Search for the cell housing the specified text and yield its [X, Y] center coordinate. 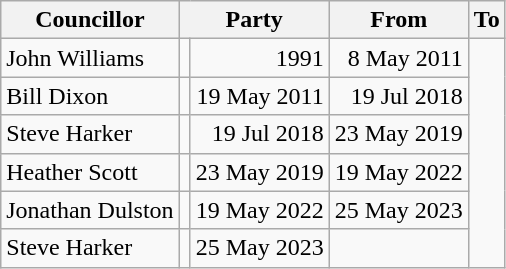
From [398, 20]
1991 [260, 58]
Bill Dixon [90, 96]
To [486, 20]
Party [254, 20]
John Williams [90, 58]
Councillor [90, 20]
19 May 2011 [260, 96]
8 May 2011 [398, 58]
Heather Scott [90, 172]
Jonathan Dulston [90, 210]
